Provide the (x, y) coordinate of the cell's center where the given text is located.  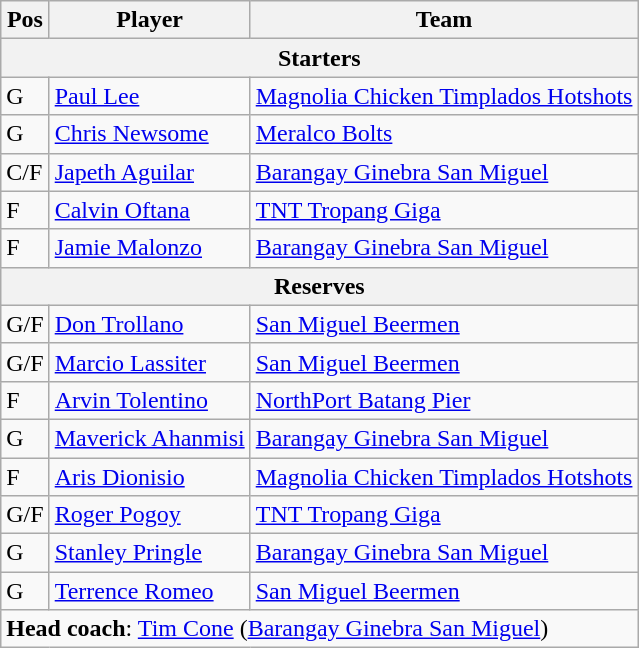
Player (150, 20)
Paul Lee (150, 96)
Terrence Romeo (150, 591)
Calvin Oftana (150, 210)
Marcio Lassiter (150, 362)
Head coach: Tim Cone (Barangay Ginebra San Miguel) (320, 629)
C/F (25, 172)
NorthPort Batang Pier (444, 400)
Reserves (320, 286)
Roger Pogoy (150, 515)
Meralco Bolts (444, 134)
Team (444, 20)
Arvin Tolentino (150, 400)
Pos (25, 20)
Japeth Aguilar (150, 172)
Jamie Malonzo (150, 248)
Chris Newsome (150, 134)
Maverick Ahanmisi (150, 438)
Aris Dionisio (150, 477)
Starters (320, 58)
Stanley Pringle (150, 553)
Don Trollano (150, 324)
